Provide the (x, y) coordinate of the cell's center where the given text is located.  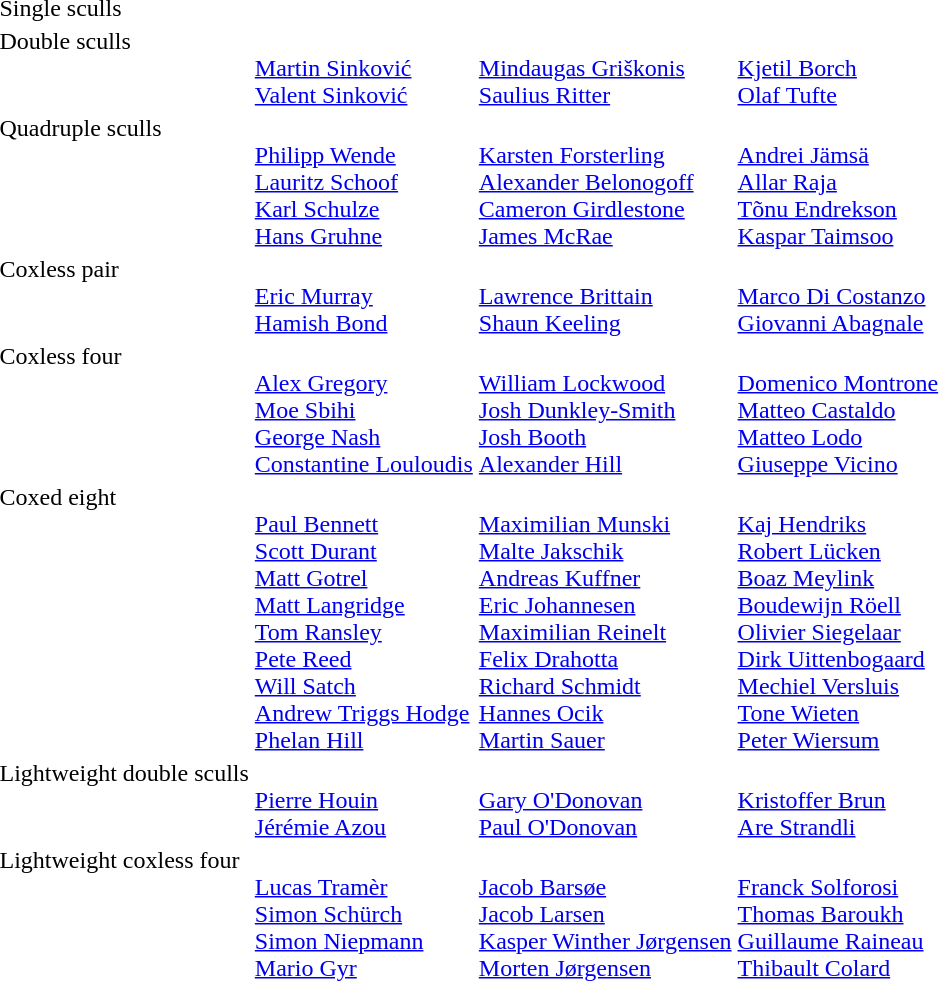
William LockwoodJosh Dunkley-SmithJosh BoothAlexander Hill (605, 410)
Karsten ForsterlingAlexander BelonogoffCameron GirdlestoneJames McRae (605, 182)
Gary O'DonovanPaul O'Donovan (605, 800)
Alex GregoryMoe SbihiGeorge NashConstantine Louloudis (364, 410)
Maximilian MunskiMalte JakschikAndreas KuffnerEric JohannesenMaximilian ReineltFelix DrahottaRichard SchmidtHannes OcikMartin Sauer (605, 618)
Lawrence BrittainShaun Keeling (605, 296)
Paul BennettScott DurantMatt GotrelMatt LangridgeTom RansleyPete ReedWill SatchAndrew Triggs HodgePhelan Hill (364, 618)
Pierre HouinJérémie Azou (364, 800)
Eric MurrayHamish Bond (364, 296)
Martin SinkovićValent Sinković (364, 68)
Mindaugas GriškonisSaulius Ritter (605, 68)
Philipp WendeLauritz SchoofKarl SchulzeHans Gruhne (364, 182)
